Pinpoint the cell where the given text exists, returning its [X, Y] midpoint coordinate. 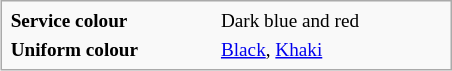
Uniform colour [112, 50]
Dark blue and red [331, 21]
Black, Khaki [331, 50]
Service colour [112, 21]
